Find where the given text appears and provide that cell's center as [X, Y] coordinate. 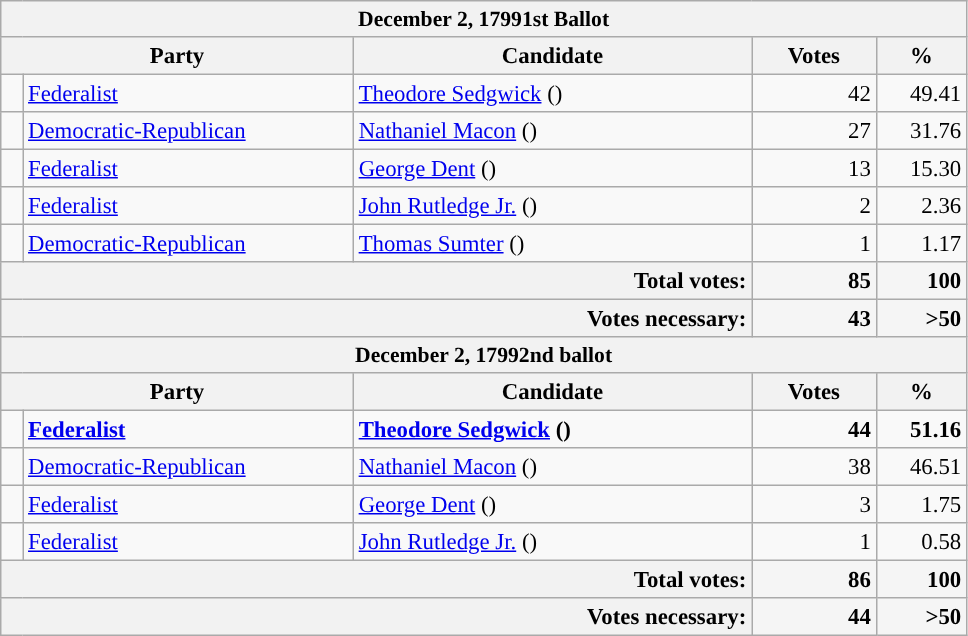
31.76 [921, 131]
Thomas Sumter () [552, 244]
1.17 [921, 244]
46.51 [921, 467]
December 2, 17992nd ballot [484, 355]
2.36 [921, 206]
51.16 [921, 430]
13 [814, 168]
3 [814, 505]
0.58 [921, 542]
2 [814, 206]
December 2, 17991st Ballot [484, 19]
1.75 [921, 505]
49.41 [921, 93]
43 [814, 319]
42 [814, 93]
15.30 [921, 168]
38 [814, 467]
27 [814, 131]
85 [814, 281]
86 [814, 580]
